Output the (x, y) coordinate of the center of the cell containing the given text.  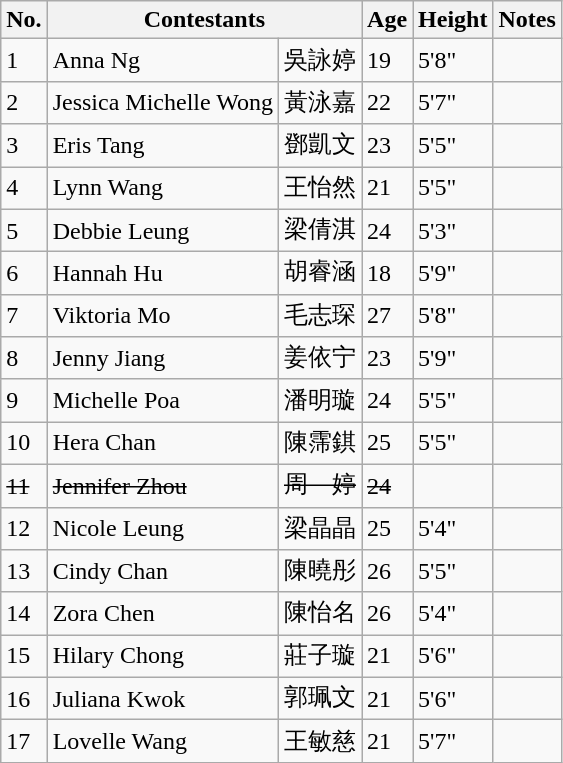
鄧凱文 (320, 146)
27 (388, 316)
16 (24, 698)
22 (388, 102)
Jennifer Zhou (162, 486)
13 (24, 572)
Juliana Kwok (162, 698)
莊子璇 (320, 656)
6 (24, 274)
Michelle Poa (162, 400)
3 (24, 146)
Jessica Michelle Wong (162, 102)
5 (24, 230)
18 (388, 274)
Height (453, 20)
梁晶晶 (320, 528)
7 (24, 316)
15 (24, 656)
Hannah Hu (162, 274)
陳怡名 (320, 614)
Hera Chan (162, 444)
Notes (527, 20)
Contestants (204, 20)
14 (24, 614)
黃泳嘉 (320, 102)
王怡然 (320, 188)
Hilary Chong (162, 656)
梁倩淇 (320, 230)
Anna Ng (162, 60)
8 (24, 358)
5'3" (453, 230)
Zora Chen (162, 614)
1 (24, 60)
Lovelle Wang (162, 742)
9 (24, 400)
毛志琛 (320, 316)
Cindy Chan (162, 572)
Nicole Leung (162, 528)
陳曉彤 (320, 572)
Debbie Leung (162, 230)
10 (24, 444)
吳詠婷 (320, 60)
12 (24, 528)
4 (24, 188)
Viktoria Mo (162, 316)
No. (24, 20)
Lynn Wang (162, 188)
陳霈錤 (320, 444)
19 (388, 60)
11 (24, 486)
胡睿涵 (320, 274)
姜依宁 (320, 358)
王敏慈 (320, 742)
2 (24, 102)
Eris Tang (162, 146)
17 (24, 742)
郭珮文 (320, 698)
周 婷 (320, 486)
Age (388, 20)
Jenny Jiang (162, 358)
潘明璇 (320, 400)
